Return the (x, y) coordinate for the center point of the cell that contains the specified text.  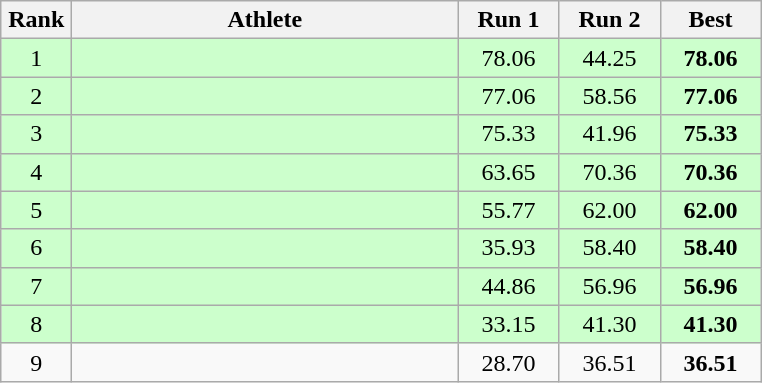
28.70 (508, 362)
35.93 (508, 248)
6 (36, 248)
63.65 (508, 172)
7 (36, 286)
Athlete (265, 20)
2 (36, 96)
Run 2 (610, 20)
44.25 (610, 58)
Rank (36, 20)
1 (36, 58)
8 (36, 324)
55.77 (508, 210)
58.56 (610, 96)
41.96 (610, 134)
33.15 (508, 324)
44.86 (508, 286)
Best (710, 20)
4 (36, 172)
3 (36, 134)
Run 1 (508, 20)
9 (36, 362)
5 (36, 210)
